Detect which cell encompasses the target text, then output its (x, y) center coordinate. 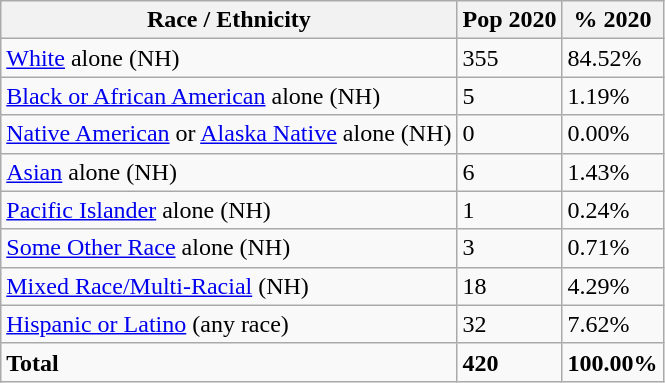
1 (510, 210)
0 (510, 134)
Asian alone (NH) (229, 172)
White alone (NH) (229, 58)
Native American or Alaska Native alone (NH) (229, 134)
1.43% (612, 172)
6 (510, 172)
0.71% (612, 248)
100.00% (612, 362)
Hispanic or Latino (any race) (229, 324)
0.24% (612, 210)
7.62% (612, 324)
Some Other Race alone (NH) (229, 248)
% 2020 (612, 20)
355 (510, 58)
1.19% (612, 96)
32 (510, 324)
4.29% (612, 286)
Race / Ethnicity (229, 20)
Mixed Race/Multi-Racial (NH) (229, 286)
3 (510, 248)
Total (229, 362)
0.00% (612, 134)
420 (510, 362)
5 (510, 96)
Pop 2020 (510, 20)
Pacific Islander alone (NH) (229, 210)
Black or African American alone (NH) (229, 96)
18 (510, 286)
84.52% (612, 58)
